Scan for the cell matching the given text and deliver its (X, Y) coordinate at center. 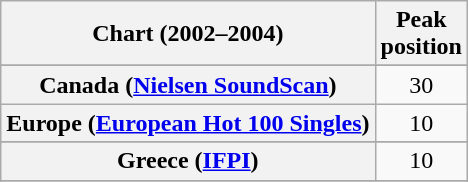
Canada (Nielsen SoundScan) (188, 85)
Greece (IFPI) (188, 161)
Europe (European Hot 100 Singles) (188, 123)
Peakposition (421, 34)
30 (421, 85)
Chart (2002–2004) (188, 34)
